Search for the cell housing the specified text and yield its [x, y] center coordinate. 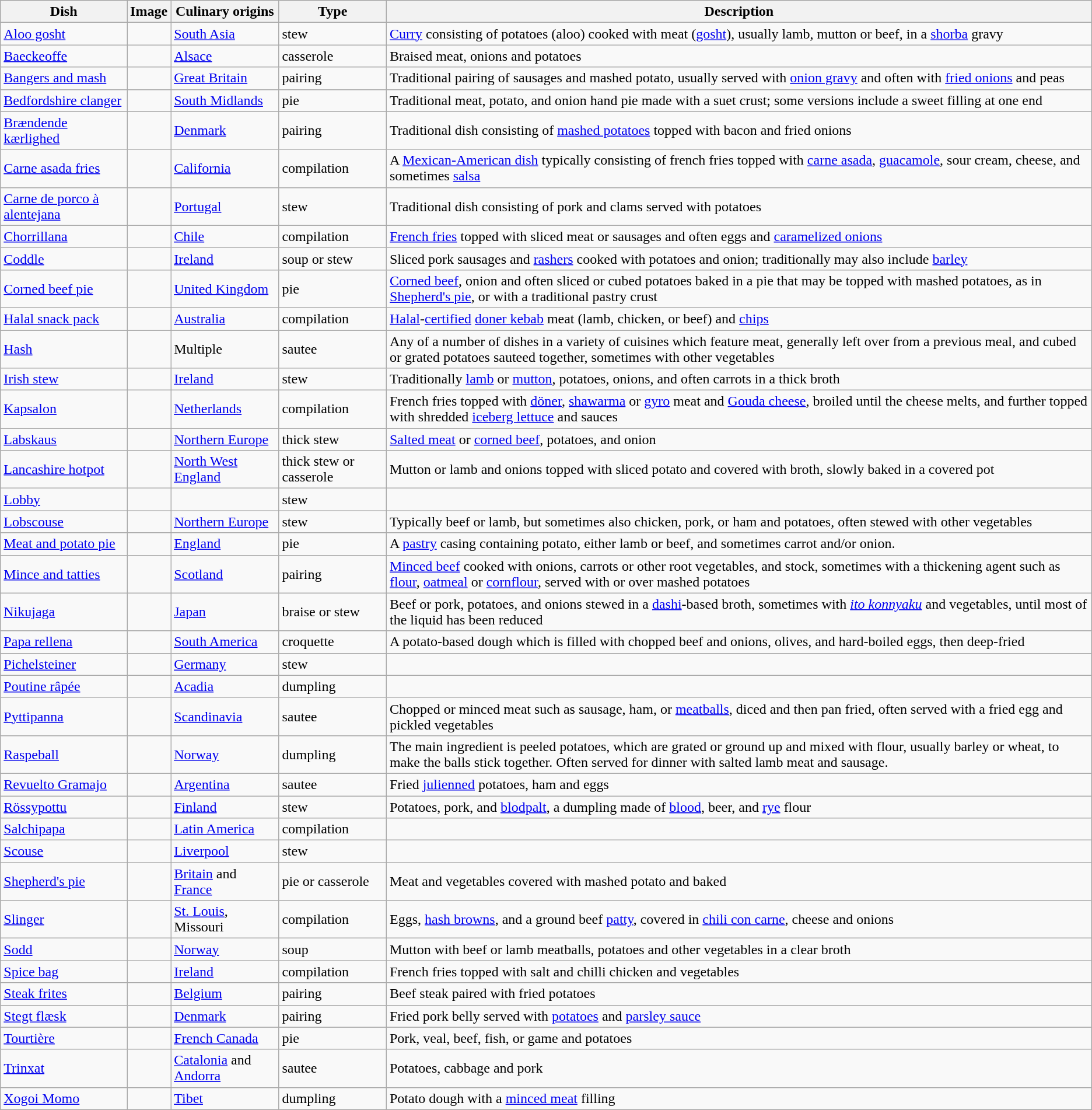
Traditional dish consisting of mashed potatoes topped with bacon and fried onions [738, 131]
St. Louis, Missouri [225, 920]
thick stew or casserole [332, 469]
French fries topped with salt and chilli chicken and vegetables [738, 972]
Description [738, 12]
Poutine râpée [64, 686]
Coddle [64, 259]
Sodd [64, 950]
Revuelto Gramajo [64, 784]
Labskaus [64, 439]
Xogoi Momo [64, 1098]
Fried pork belly served with potatoes and parsley sauce [738, 1016]
Shepherd's pie [64, 881]
Eggs, hash browns, and a ground beef patty, covered in chili con carne, cheese and onions [738, 920]
Carne de porco à alentejana [64, 207]
Traditionally lamb or mutton, potatoes, onions, and often carrots in a thick broth [738, 379]
Tibet [225, 1098]
Scouse [64, 851]
Curry consisting of potatoes (aloo) cooked with meat (gosht), usually lamb, mutton or beef, in a shorba gravy [738, 34]
Lobby [64, 500]
Beef steak paired with fried potatoes [738, 994]
French Canada [225, 1038]
Chile [225, 236]
Spice bag [64, 972]
Australia [225, 319]
Great Britain [225, 78]
Nikujaga [64, 612]
Halal snack pack [64, 319]
Pichelsteiner [64, 664]
Fried julienned potatoes, ham and eggs [738, 784]
Slinger [64, 920]
South Midlands [225, 100]
A Mexican-American dish typically consisting of french fries topped with carne asada, guacamole, sour cream, cheese, and sometimes salsa [738, 168]
Papa rellena [64, 642]
Liverpool [225, 851]
Traditional meat, potato, and onion hand pie made with a suet crust; some versions include a sweet filling at one end [738, 100]
Potatoes, cabbage and pork [738, 1068]
A potato-based dough which is filled with chopped beef and onions, olives, and hard-boiled eggs, then deep-fried [738, 642]
soup [332, 950]
Salchipapa [64, 829]
Dish [64, 12]
Culinary origins [225, 12]
Chorrillana [64, 236]
pie or casserole [332, 881]
Portugal [225, 207]
croquette [332, 642]
South Asia [225, 34]
Multiple [225, 349]
North West England [225, 469]
Irish stew [64, 379]
Scotland [225, 574]
Mutton or lamb and onions topped with sliced potato and covered with broth, slowly baked in a covered pot [738, 469]
A pastry casing containing potato, either lamb or beef, and sometimes carrot and/or onion. [738, 544]
United Kingdom [225, 288]
casserole [332, 56]
Potatoes, pork, and blodpalt, a dumpling made of blood, beer, and rye flour [738, 807]
South America [225, 642]
Meat and potato pie [64, 544]
Britain and France [225, 881]
Lobscouse [64, 522]
Carne asada fries [64, 168]
Corned beef pie [64, 288]
Baeckeoffe [64, 56]
Lancashire hotpot [64, 469]
Traditional dish consisting of pork and clams served with potatoes [738, 207]
Trinxat [64, 1068]
California [225, 168]
Germany [225, 664]
Argentina [225, 784]
Bedfordshire clanger [64, 100]
Catalonia and Andorra [225, 1068]
Traditional pairing of sausages and mashed potato, usually served with onion gravy and often with fried onions and peas [738, 78]
Netherlands [225, 410]
Braised meat, onions and potatoes [738, 56]
Acadia [225, 686]
braise or stew [332, 612]
Aloo gosht [64, 34]
Type [332, 12]
Meat and vegetables covered with mashed potato and baked [738, 881]
Japan [225, 612]
Mince and tatties [64, 574]
Scandinavia [225, 717]
Raspeball [64, 754]
Rössypottu [64, 807]
Stegt flæsk [64, 1016]
Pork, veal, beef, fish, or game and potatoes [738, 1038]
Hash [64, 349]
Mutton with beef or lamb meatballs, potatoes and other vegetables in a clear broth [738, 950]
Sliced pork sausages and rashers cooked with potatoes and onion; traditionally may also include barley [738, 259]
Belgium [225, 994]
Salted meat or corned beef, potatoes, and onion [738, 439]
French fries topped with sliced meat or sausages and often eggs and caramelized onions [738, 236]
soup or stew [332, 259]
Pyttipanna [64, 717]
Typically beef or lamb, but sometimes also chicken, pork, or ham and potatoes, often stewed with other vegetables [738, 522]
Image [149, 12]
Finland [225, 807]
Potato dough with a minced meat filling [738, 1098]
Bangers and mash [64, 78]
Alsace [225, 56]
Latin America [225, 829]
Kapsalon [64, 410]
Brændende kærlighed [64, 131]
Chopped or minced meat such as sausage, ham, or meatballs, diced and then pan fried, often served with a fried egg and pickled vegetables [738, 717]
England [225, 544]
thick stew [332, 439]
Steak frites [64, 994]
Tourtière [64, 1038]
Halal-certified doner kebab meat (lamb, chicken, or beef) and chips [738, 319]
